Pinpoint the cell where the given text exists, returning its (x, y) midpoint coordinate. 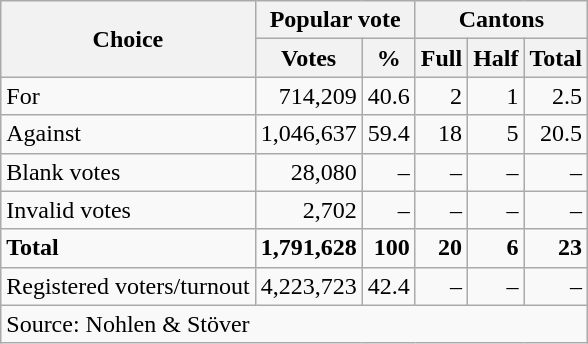
5 (496, 134)
Half (496, 58)
20 (441, 248)
1 (496, 96)
Registered voters/turnout (128, 286)
Blank votes (128, 172)
100 (388, 248)
% (388, 58)
2 (441, 96)
Votes (308, 58)
23 (556, 248)
714,209 (308, 96)
Choice (128, 39)
4,223,723 (308, 286)
1,046,637 (308, 134)
18 (441, 134)
Popular vote (335, 20)
For (128, 96)
Cantons (501, 20)
6 (496, 248)
Full (441, 58)
40.6 (388, 96)
59.4 (388, 134)
42.4 (388, 286)
Invalid votes (128, 210)
Against (128, 134)
Source: Nohlen & Stöver (294, 324)
2.5 (556, 96)
2,702 (308, 210)
1,791,628 (308, 248)
28,080 (308, 172)
20.5 (556, 134)
